Pinpoint the cell where the given text exists, returning its (X, Y) midpoint coordinate. 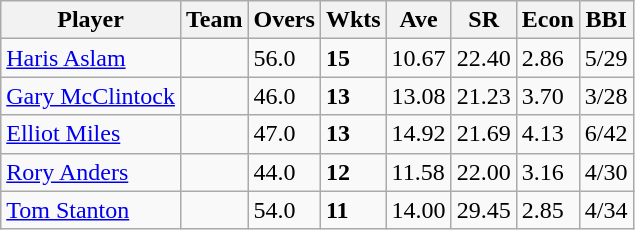
2.85 (548, 210)
6/42 (606, 134)
BBI (606, 20)
11.58 (418, 172)
10.67 (418, 58)
3.70 (548, 96)
13.08 (418, 96)
Overs (284, 20)
Wkts (353, 20)
22.00 (484, 172)
4/34 (606, 210)
44.0 (284, 172)
Ave (418, 20)
56.0 (284, 58)
14.92 (418, 134)
54.0 (284, 210)
22.40 (484, 58)
3.16 (548, 172)
Team (214, 20)
15 (353, 58)
2.86 (548, 58)
SR (484, 20)
Elliot Miles (91, 134)
29.45 (484, 210)
21.69 (484, 134)
Haris Aslam (91, 58)
Gary McClintock (91, 96)
Player (91, 20)
4.13 (548, 134)
11 (353, 210)
14.00 (418, 210)
Rory Anders (91, 172)
21.23 (484, 96)
12 (353, 172)
47.0 (284, 134)
46.0 (284, 96)
Tom Stanton (91, 210)
4/30 (606, 172)
Econ (548, 20)
5/29 (606, 58)
3/28 (606, 96)
